Provide the [x, y] coordinate of the cell's center where the given text is located.  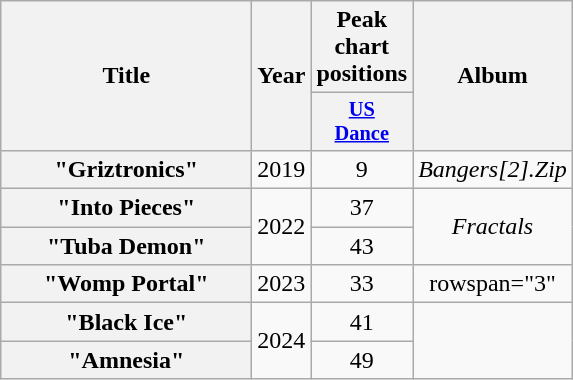
49 [362, 360]
Bangers[2].Zip [493, 169]
rowspan="3" [493, 284]
37 [362, 208]
"Amnesia" [126, 360]
9 [362, 169]
"Black Ice" [126, 322]
2019 [282, 169]
Peak chart positions [362, 47]
Fractals [493, 227]
"Into Pieces" [126, 208]
"Griztronics" [126, 169]
41 [362, 322]
2023 [282, 284]
2024 [282, 341]
43 [362, 246]
Year [282, 76]
"Tuba Demon" [126, 246]
2022 [282, 227]
33 [362, 284]
Album [493, 76]
Title [126, 76]
USDance [362, 122]
"Womp Portal" [126, 284]
